Return the (x, y) coordinate for the center point of the cell that contains the specified text.  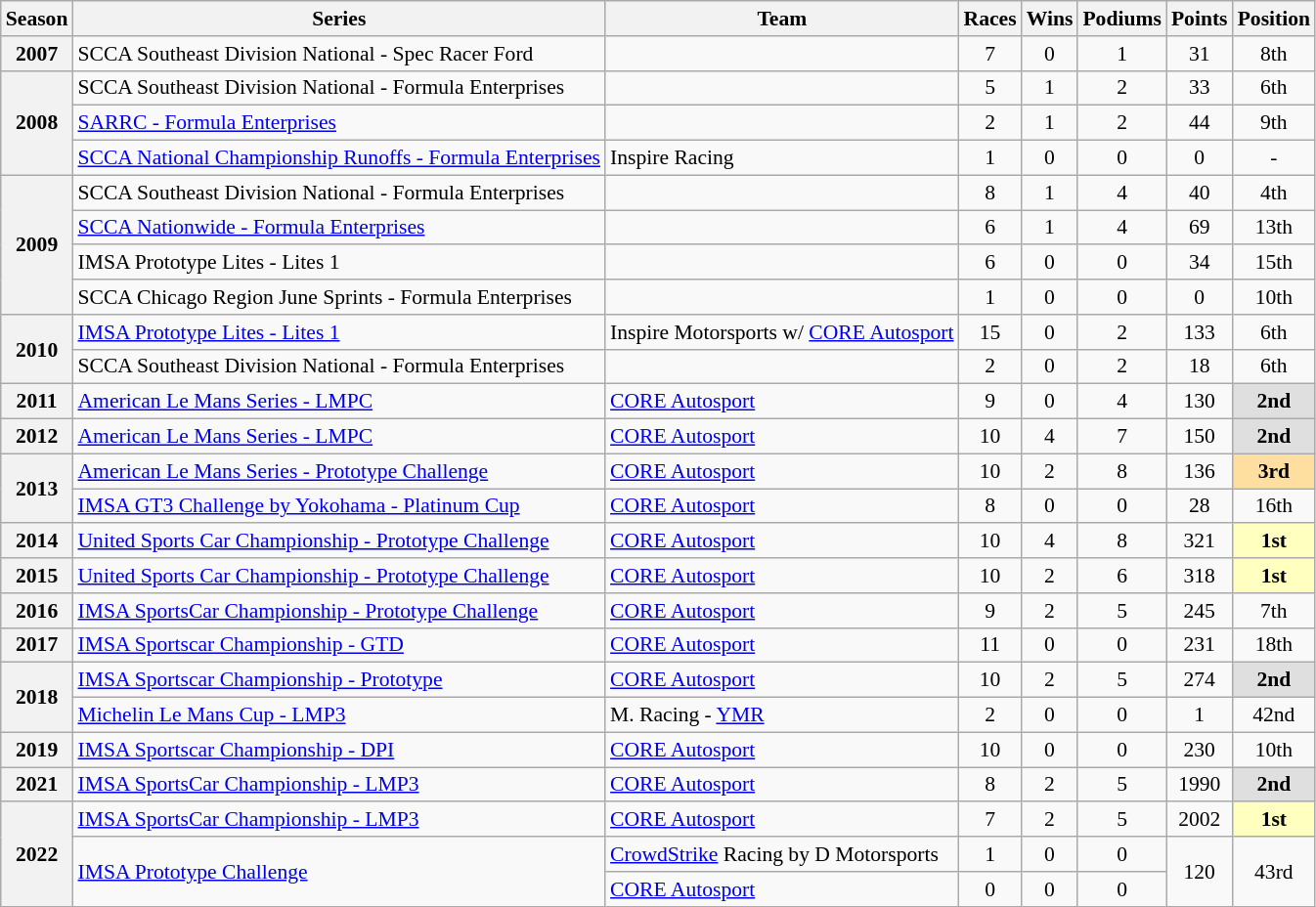
Position (1274, 19)
150 (1200, 437)
2002 (1200, 820)
Points (1200, 19)
7th (1274, 611)
230 (1200, 750)
Team (782, 19)
18 (1200, 367)
CrowdStrike Racing by D Motorsports (782, 854)
Series (338, 19)
SARRC - Formula Enterprises (338, 123)
2009 (37, 244)
IMSA Sportscar Championship - DPI (338, 750)
2013 (37, 489)
Wins (1050, 19)
43rd (1274, 872)
2012 (37, 437)
IMSA SportsCar Championship - Prototype Challenge (338, 611)
321 (1200, 541)
15 (990, 332)
231 (1200, 645)
136 (1200, 471)
42nd (1274, 715)
Races (990, 19)
IMSA Prototype Challenge (338, 872)
120 (1200, 872)
133 (1200, 332)
2016 (37, 611)
SCCA Southeast Division National - Spec Racer Ford (338, 54)
3rd (1274, 471)
IMSA Sportscar Championship - Prototype (338, 680)
Inspire Racing (782, 158)
28 (1200, 506)
15th (1274, 263)
2007 (37, 54)
9th (1274, 123)
8th (1274, 54)
Inspire Motorsports w/ CORE Autosport (782, 332)
33 (1200, 88)
2015 (37, 576)
13th (1274, 228)
274 (1200, 680)
Michelin Le Mans Cup - LMP3 (338, 715)
2011 (37, 402)
2019 (37, 750)
18th (1274, 645)
318 (1200, 576)
34 (1200, 263)
2021 (37, 785)
44 (1200, 123)
4th (1274, 193)
American Le Mans Series - Prototype Challenge (338, 471)
Season (37, 19)
31 (1200, 54)
SCCA Chicago Region June Sprints - Formula Enterprises (338, 297)
130 (1200, 402)
11 (990, 645)
SCCA Nationwide - Formula Enterprises (338, 228)
2014 (37, 541)
2008 (37, 123)
69 (1200, 228)
40 (1200, 193)
2010 (37, 350)
IMSA GT3 Challenge by Yokohama - Platinum Cup (338, 506)
2022 (37, 854)
2018 (37, 698)
1990 (1200, 785)
M. Racing - YMR (782, 715)
Podiums (1122, 19)
SCCA National Championship Runoffs - Formula Enterprises (338, 158)
16th (1274, 506)
- (1274, 158)
245 (1200, 611)
2017 (37, 645)
IMSA Sportscar Championship - GTD (338, 645)
